Identify which cell holds the provided text, then report its [X, Y] central coordinate. 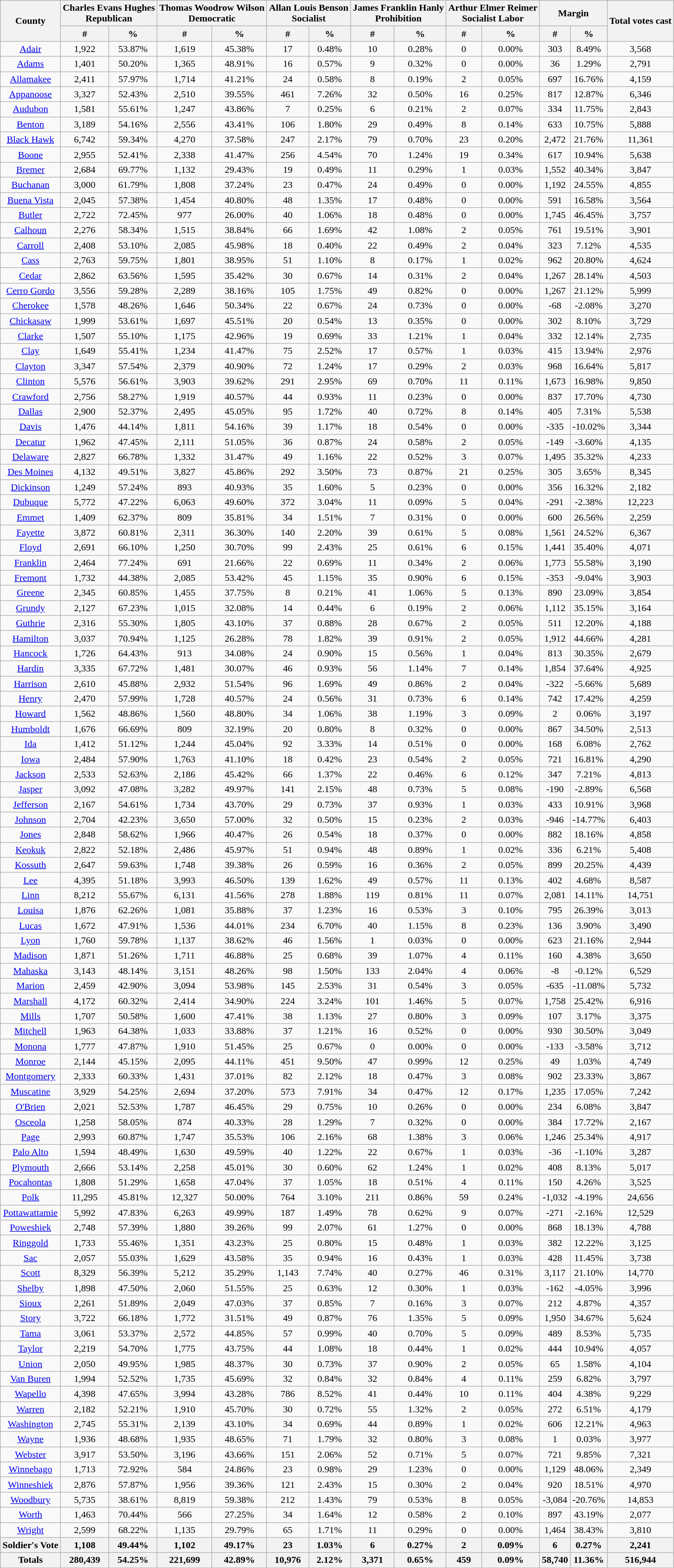
2,704 [85, 820]
Scott [31, 1273]
98 [288, 971]
45.81% [133, 1198]
29.79% [239, 1530]
-1.10% [589, 1152]
404 [555, 1394]
2,276 [85, 230]
Mills [31, 1016]
Harrison [31, 683]
Black Hawk [31, 139]
5,212 [185, 1273]
874 [185, 1122]
1,412 [85, 744]
Monroe [31, 1061]
3,490 [641, 926]
66.18% [133, 1318]
-9.04% [589, 578]
2,900 [85, 411]
1.27% [420, 1228]
21.16% [589, 941]
Woodbury [31, 1500]
4,104 [641, 1364]
4,963 [641, 1424]
9,229 [641, 1394]
2,345 [85, 593]
57.38% [133, 200]
77.24% [133, 563]
55.58% [589, 563]
2,556 [185, 124]
43.58% [239, 1258]
0.59% [330, 865]
1,143 [288, 1273]
12,223 [641, 502]
49.97% [239, 789]
516,944 [641, 1560]
Emmet [31, 517]
-2.08% [589, 306]
58.27% [133, 396]
Buchanan [31, 185]
59.78% [133, 941]
35.15% [589, 608]
6,346 [641, 94]
278 [288, 895]
902 [555, 1076]
Buena Vista [31, 200]
Winneshiek [31, 1485]
48.91% [239, 64]
39.36% [239, 1485]
-3.60% [589, 442]
39.38% [239, 865]
56.39% [133, 1273]
47.08% [133, 789]
47.41% [239, 1016]
50.00% [239, 1198]
4,749 [641, 1061]
1.71% [330, 1530]
43.70% [239, 804]
-162 [555, 1288]
11.45% [589, 1258]
39.55% [239, 94]
347 [555, 774]
2,510 [185, 94]
2,533 [85, 774]
54.61% [133, 804]
764 [288, 1198]
24,656 [641, 1198]
2,822 [85, 850]
408 [555, 1167]
3.10% [330, 1198]
837 [555, 396]
1,697 [185, 321]
Arthur Elmer ReimerSocialist Labor [492, 14]
4,270 [185, 139]
2,095 [185, 1061]
76 [373, 1318]
35.81% [239, 517]
Clay [31, 351]
1,726 [85, 653]
8.13% [589, 1167]
1.07% [420, 956]
43.19% [589, 1515]
17.42% [589, 699]
20.25% [589, 865]
45.70% [239, 1409]
1.51% [330, 517]
37.58% [239, 139]
3.17% [589, 1016]
0.98% [330, 1470]
42.96% [239, 336]
Jackson [31, 774]
Worth [31, 1515]
121 [288, 1485]
-4.05% [589, 1288]
Webster [31, 1454]
3,335 [85, 668]
2.52% [330, 351]
48.65% [239, 1439]
-5.66% [589, 683]
Marion [31, 986]
75 [288, 351]
69 [373, 381]
Johnson [31, 820]
45.88% [133, 683]
1,760 [85, 941]
1,578 [85, 306]
40.90% [239, 366]
43.66% [239, 1454]
4,730 [641, 396]
0.16% [420, 1303]
11.75% [589, 109]
18.51% [589, 1485]
23.33% [589, 1076]
2,735 [641, 336]
Soldier's Vote [31, 1545]
50.20% [133, 64]
67.23% [133, 608]
332 [555, 336]
1,630 [185, 1152]
55 [373, 1409]
2,311 [185, 532]
4,503 [641, 276]
44.38% [133, 578]
33 [373, 336]
37.24% [239, 185]
51.55% [239, 1288]
1,600 [185, 1016]
Boone [31, 154]
3,968 [641, 804]
-0.12% [589, 971]
47.45% [133, 442]
2,763 [85, 260]
45.05% [239, 411]
1,936 [85, 1439]
2.06% [330, 1454]
33.88% [239, 1031]
Ringgold [31, 1243]
4,395 [85, 880]
3,375 [641, 1016]
Keokuk [31, 850]
12.20% [589, 623]
44.11% [239, 1061]
3,189 [85, 124]
3,525 [641, 1182]
52.43% [133, 94]
53.98% [239, 986]
18.13% [589, 1228]
6,742 [85, 139]
4.87% [589, 1303]
305 [555, 472]
3,196 [185, 1454]
573 [288, 1092]
1,351 [185, 1243]
3.33% [330, 744]
70.44% [133, 1515]
59.28% [133, 291]
3,013 [641, 910]
0.91% [420, 638]
0.81% [420, 895]
-4.19% [589, 1198]
Allan Louis BensonSocialist [309, 14]
7.21% [589, 774]
0.85% [330, 1303]
1.50% [330, 971]
2,599 [85, 1530]
0.82% [420, 291]
623 [555, 941]
3,164 [641, 608]
8,587 [641, 880]
1,441 [555, 548]
58.05% [133, 1122]
51.54% [239, 683]
47.04% [239, 1182]
7,242 [641, 1092]
37.20% [239, 1092]
105 [288, 291]
Kossuth [31, 865]
49.51% [133, 472]
55.41% [133, 351]
1,247 [185, 109]
150 [555, 1182]
3,854 [641, 593]
2,827 [85, 457]
31.51% [239, 1318]
1,476 [85, 426]
5,017 [641, 1167]
Poweshiek [31, 1228]
2,955 [85, 154]
2,186 [185, 774]
35.88% [239, 910]
356 [555, 487]
17.05% [589, 1092]
1,732 [85, 578]
3.65% [589, 472]
140 [288, 532]
21.66% [239, 563]
61 [373, 1228]
259 [555, 1379]
1.88% [330, 895]
1,629 [185, 1258]
1,912 [555, 638]
71 [288, 1439]
1,250 [185, 548]
1,552 [555, 170]
691 [185, 563]
4,917 [641, 1137]
3,287 [641, 1152]
-291 [555, 502]
4,925 [641, 668]
930 [555, 1031]
Hardin [31, 668]
461 [288, 94]
160 [555, 956]
3,810 [641, 1530]
60.81% [133, 532]
Monona [31, 1046]
8,345 [641, 472]
6,063 [185, 502]
303 [555, 49]
136 [555, 926]
34.08% [239, 653]
40.47% [239, 835]
6,263 [185, 1213]
Pocahontas [31, 1182]
60.33% [133, 1076]
6.70% [330, 926]
224 [288, 1001]
68.22% [133, 1530]
46.50% [239, 880]
4.68% [589, 880]
42 [373, 230]
Clinton [31, 381]
45.38% [239, 49]
-10.02% [589, 426]
13.94% [589, 351]
40.33% [239, 1122]
4,071 [641, 548]
1,658 [185, 1182]
1,235 [555, 1092]
451 [288, 1061]
56.61% [133, 381]
45.98% [239, 245]
1,733 [85, 1243]
51.45% [239, 1046]
Clarke [31, 336]
2,694 [185, 1092]
Jefferson [31, 804]
12.87% [589, 94]
12.21% [589, 1424]
Thomas Woodrow WilsonDemocratic [212, 14]
1,963 [85, 1031]
51.26% [133, 956]
Ida [31, 744]
59.75% [133, 260]
168 [555, 744]
63.56% [133, 276]
51.12% [133, 744]
0.88% [330, 623]
-8 [555, 971]
3,125 [641, 1243]
2,338 [185, 154]
10.91% [589, 804]
3,993 [185, 880]
16.76% [589, 79]
2,666 [85, 1167]
Carroll [31, 245]
2.95% [330, 381]
34.67% [589, 1318]
145 [288, 986]
96 [288, 683]
43.41% [239, 124]
59.63% [133, 865]
11,295 [85, 1198]
962 [555, 260]
67.72% [133, 668]
30.50% [589, 1031]
1,137 [185, 941]
51.05% [239, 442]
920 [555, 1485]
34.50% [589, 729]
Sioux [31, 1303]
92 [288, 744]
2,259 [641, 517]
1,880 [185, 1228]
2,049 [185, 1303]
55.46% [133, 1243]
3,094 [185, 986]
433 [555, 804]
1.56% [330, 941]
1,332 [185, 457]
49.59% [239, 1152]
1.82% [330, 638]
60.85% [133, 593]
372 [288, 502]
59.34% [133, 139]
415 [555, 351]
3,556 [85, 291]
0.37% [420, 835]
3,049 [641, 1031]
Union [31, 1364]
444 [555, 1348]
52.53% [133, 1107]
52.37% [133, 411]
7.26% [330, 94]
47.65% [133, 1394]
18.16% [589, 835]
Osceola [31, 1122]
3,757 [641, 215]
2,745 [85, 1424]
1,135 [185, 1530]
8.52% [330, 1394]
0.68% [330, 956]
292 [288, 472]
334 [555, 109]
761 [555, 230]
Dallas [31, 411]
2,876 [85, 1485]
2,258 [185, 1167]
2,610 [85, 683]
Totals [31, 1560]
617 [555, 154]
4,357 [641, 1303]
101 [373, 1001]
Total votes cast [641, 21]
6,529 [641, 971]
2,459 [85, 986]
2,679 [641, 653]
1,777 [85, 1046]
1,876 [85, 910]
511 [555, 623]
2,762 [641, 744]
1.16% [330, 457]
1,125 [185, 638]
53.61% [133, 321]
6.82% [589, 1379]
41.10% [239, 759]
1,495 [555, 457]
2,414 [185, 1001]
8.49% [589, 49]
3,722 [85, 1318]
2.17% [330, 139]
2,111 [185, 442]
4,159 [641, 79]
14,770 [641, 1273]
4,057 [641, 1348]
-149 [555, 442]
786 [288, 1394]
66.69% [133, 729]
0.43% [420, 1258]
3,347 [85, 366]
45.01% [239, 1167]
Page [31, 1137]
1,772 [185, 1318]
0.40% [330, 245]
0.42% [330, 759]
19.51% [589, 230]
Mitchell [31, 1031]
2,513 [641, 729]
4.54% [330, 154]
1,758 [555, 1001]
Lyon [31, 941]
43.23% [239, 1243]
Lucas [31, 926]
57.87% [133, 1485]
Tama [31, 1333]
38.62% [239, 941]
1,365 [185, 64]
2,349 [641, 1470]
2,848 [85, 835]
48.14% [133, 971]
55.30% [133, 623]
38.84% [239, 230]
1,935 [185, 1439]
5,576 [85, 381]
72.45% [133, 215]
45.51% [239, 321]
O'Brien [31, 1107]
2,060 [185, 1288]
1.72% [330, 411]
3,270 [641, 306]
0.71% [420, 1454]
8.10% [589, 321]
45.15% [133, 1061]
James Franklin HanlyProhibition [398, 14]
402 [555, 880]
2,944 [641, 941]
1,801 [185, 260]
428 [555, 1258]
11.36% [589, 1560]
1,581 [85, 109]
1,773 [555, 563]
23.09% [589, 593]
1.14% [420, 668]
107 [555, 1016]
3,977 [641, 1439]
10,976 [288, 1560]
3,371 [373, 1560]
3,190 [641, 563]
591 [555, 200]
2,470 [85, 699]
57.97% [133, 79]
6,131 [185, 895]
Humboldt [31, 729]
1.49% [330, 1213]
Montgomery [31, 1076]
70.94% [133, 638]
1.13% [330, 1016]
9,850 [641, 381]
3,994 [185, 1394]
Crawford [31, 396]
32.19% [239, 729]
Hamilton [31, 638]
1,775 [185, 1348]
Sac [31, 1258]
893 [185, 487]
Plymouth [31, 1167]
49.44% [133, 1545]
4,813 [641, 774]
64.43% [133, 653]
5,408 [641, 850]
8.53% [589, 1333]
1,562 [85, 714]
913 [185, 653]
3,729 [641, 321]
3,827 [185, 472]
280,439 [85, 1560]
52.63% [133, 774]
7,321 [641, 1454]
2,289 [185, 291]
813 [555, 653]
5,538 [641, 411]
3,117 [555, 1273]
Benton [31, 124]
13 [373, 321]
221,699 [185, 1560]
3,929 [85, 1092]
7.31% [589, 411]
37.75% [239, 593]
1,594 [85, 1152]
2,722 [85, 215]
2,862 [85, 276]
2,241 [641, 1545]
0.24% [510, 1198]
2,219 [85, 1348]
3,151 [185, 971]
1.75% [330, 291]
35.53% [239, 1137]
42.90% [133, 986]
Cerro Gordo [31, 291]
52.52% [133, 1379]
584 [185, 1470]
1,258 [85, 1122]
606 [555, 1424]
5,638 [641, 154]
977 [185, 215]
Fremont [31, 578]
1,401 [85, 64]
35.40% [589, 548]
Audubon [31, 109]
29.43% [239, 170]
57.54% [133, 366]
2,993 [85, 1137]
1,431 [185, 1076]
38.95% [239, 260]
1,805 [185, 623]
26.56% [589, 517]
3,327 [85, 94]
2,045 [85, 200]
44.85% [239, 1333]
6,568 [641, 789]
3,867 [641, 1076]
16.58% [589, 200]
40.80% [239, 200]
-1,032 [555, 1198]
1,999 [85, 321]
48.86% [133, 714]
Cherokee [31, 306]
-635 [555, 986]
21.10% [589, 1273]
382 [555, 1243]
8,212 [85, 895]
6,916 [641, 1001]
6,367 [641, 532]
57.99% [133, 699]
302 [555, 321]
3,738 [641, 1258]
57.90% [133, 759]
County [31, 21]
55.03% [133, 1258]
2,756 [85, 396]
49.60% [239, 502]
53.42% [239, 578]
2,127 [85, 608]
5,772 [85, 502]
42.23% [133, 820]
60.87% [133, 1137]
57.24% [133, 487]
Madison [31, 956]
17.70% [589, 396]
62.26% [133, 910]
Iowa [31, 759]
Bremer [31, 170]
867 [555, 729]
Dickinson [31, 487]
25.42% [589, 1001]
4,788 [641, 1228]
46.88% [239, 956]
1.46% [420, 1001]
56 [373, 668]
4,535 [641, 245]
-946 [555, 820]
Henry [31, 699]
44.01% [239, 926]
4,290 [641, 759]
53.50% [133, 1454]
53.10% [133, 245]
24.86% [239, 1470]
0.28% [420, 49]
2,843 [641, 109]
1,956 [185, 1485]
-353 [555, 578]
1,714 [185, 79]
Margin [574, 14]
2,144 [85, 1061]
64.38% [133, 1031]
51.29% [133, 1182]
Greene [31, 593]
1,745 [555, 215]
72.92% [133, 1470]
-271 [555, 1213]
3,797 [641, 1379]
3,282 [185, 789]
45.97% [239, 850]
14.11% [589, 895]
1.37% [330, 774]
82 [288, 1076]
47.91% [133, 926]
72 [288, 366]
Davis [31, 426]
16.98% [589, 381]
53.87% [133, 49]
62.37% [133, 517]
51.89% [133, 1303]
54.70% [133, 1348]
Muscatine [31, 1092]
58.34% [133, 230]
1,994 [85, 1379]
272 [555, 1409]
2,081 [555, 895]
1,672 [85, 926]
38.16% [239, 291]
2,691 [85, 548]
Marshall [31, 1001]
Winnebago [31, 1470]
Linn [31, 895]
336 [555, 850]
1,108 [85, 1545]
795 [555, 910]
1.64% [330, 1515]
-3.58% [589, 1046]
-2.16% [589, 1213]
1.17% [330, 426]
7.74% [330, 1273]
2,464 [85, 563]
17.72% [589, 1122]
0.26% [420, 1107]
6,403 [641, 820]
3,197 [641, 714]
2,316 [85, 623]
3.04% [330, 502]
31.47% [239, 457]
1,102 [185, 1545]
1,244 [185, 744]
25.34% [589, 1137]
26.39% [589, 910]
2,050 [85, 1364]
26.00% [239, 215]
Franklin [31, 563]
3,000 [85, 185]
50.58% [133, 1016]
697 [555, 79]
817 [555, 94]
Adams [31, 64]
3,061 [85, 1333]
34.90% [239, 1001]
57 [288, 1333]
323 [555, 245]
489 [555, 1333]
-335 [555, 426]
5,689 [641, 683]
Van Buren [31, 1379]
55.61% [133, 109]
59.38% [239, 1500]
Fayette [31, 532]
4,970 [641, 1485]
48.80% [239, 714]
Clayton [31, 366]
1,747 [185, 1137]
0.46% [420, 774]
57.00% [239, 820]
1,561 [555, 532]
Hancock [31, 653]
Jasper [31, 789]
53.37% [133, 1333]
Appanoose [31, 94]
890 [555, 593]
1.10% [330, 260]
5,624 [641, 1318]
68 [373, 1137]
-68 [555, 306]
4,281 [641, 638]
1,454 [185, 200]
9.85% [589, 1454]
1,081 [185, 910]
1.38% [420, 1137]
8,329 [85, 1273]
95 [288, 411]
35.29% [239, 1273]
1,112 [555, 608]
5,992 [85, 1213]
1.80% [330, 124]
1.62% [330, 880]
-3,084 [555, 1500]
3,568 [641, 49]
1,763 [185, 759]
Charles Evans HughesRepublican [109, 14]
12.14% [589, 336]
45.04% [239, 744]
47 [373, 1061]
60.32% [133, 1001]
2,411 [85, 79]
-14.77% [589, 820]
-133 [555, 1046]
2,379 [185, 366]
50.34% [239, 306]
47.22% [133, 502]
Adair [31, 49]
-190 [555, 789]
21.76% [589, 139]
1,455 [185, 593]
45.86% [239, 472]
70 [373, 154]
291 [288, 381]
Dubuque [31, 502]
1,811 [185, 426]
58.62% [133, 835]
868 [555, 1228]
1.32% [420, 1409]
2,791 [641, 64]
4,179 [641, 1409]
14,853 [641, 1500]
27 [373, 1016]
47.50% [133, 1288]
Wayne [31, 1439]
49.99% [239, 1213]
2.53% [330, 986]
1,748 [185, 865]
55.10% [133, 336]
Delaware [31, 457]
48.68% [133, 1439]
2.15% [330, 789]
0.75% [330, 1107]
Grundy [31, 608]
7.91% [330, 1092]
1,464 [555, 1530]
139 [288, 880]
7.12% [589, 245]
20.80% [589, 260]
4.26% [589, 1182]
12,529 [641, 1213]
5,888 [641, 124]
16.81% [589, 759]
3,037 [85, 638]
1,595 [185, 276]
2,021 [85, 1107]
1,246 [555, 1137]
1,711 [185, 956]
1,409 [85, 517]
51.18% [133, 880]
0.36% [420, 865]
0.63% [330, 1288]
1,481 [185, 668]
38.61% [133, 1500]
897 [555, 1515]
2,976 [641, 351]
59 [464, 1198]
2,572 [185, 1333]
4,398 [85, 1394]
24.52% [589, 532]
30.07% [239, 668]
2,486 [185, 850]
1,192 [555, 185]
5,999 [641, 291]
459 [464, 1560]
39.26% [239, 1228]
1,507 [85, 336]
66.78% [133, 457]
1.60% [330, 487]
1.19% [420, 714]
4,233 [641, 457]
2,495 [185, 411]
2,333 [85, 1076]
69.77% [133, 170]
-20.76% [589, 1500]
0.20% [510, 139]
1,854 [555, 668]
882 [555, 835]
1,735 [185, 1379]
Pottawattamie [31, 1213]
41.21% [239, 79]
1,728 [185, 699]
4,858 [641, 835]
141 [288, 789]
Floyd [31, 548]
1,033 [185, 1031]
1,966 [185, 835]
5,732 [641, 986]
1.22% [330, 1152]
Wright [31, 1530]
0.35% [420, 321]
1,249 [85, 487]
566 [185, 1515]
4,439 [641, 865]
384 [555, 1122]
0.12% [510, 774]
Calhoun [31, 230]
37.01% [239, 1076]
1,536 [185, 926]
1,919 [185, 396]
1.05% [330, 1182]
6.21% [589, 850]
1,649 [85, 351]
1,515 [185, 230]
211 [373, 1198]
3,344 [641, 426]
43.75% [239, 1348]
4,132 [85, 472]
2.16% [330, 1137]
3.50% [330, 472]
1,015 [185, 608]
73 [373, 472]
-2.38% [589, 502]
1,922 [85, 49]
2,748 [85, 1228]
3,901 [641, 230]
1.79% [330, 1439]
-322 [555, 683]
Wapello [31, 1394]
Cedar [31, 276]
49.17% [239, 1545]
3.90% [589, 926]
35.32% [589, 457]
1.43% [330, 1500]
21 [464, 472]
Shelby [31, 1288]
2,647 [85, 865]
4,172 [85, 1001]
Lee [31, 880]
-36 [555, 1152]
10.75% [589, 124]
1,707 [85, 1016]
3,564 [641, 200]
1,463 [85, 1515]
12,327 [185, 1198]
256 [288, 154]
48.49% [133, 1152]
26.28% [239, 638]
27.25% [239, 1515]
3,996 [641, 1288]
40.93% [239, 487]
Washington [31, 1424]
1,787 [185, 1107]
1,234 [185, 351]
1,985 [185, 1364]
47.87% [133, 1046]
2,057 [85, 1258]
21.12% [589, 291]
58,740 [555, 1560]
52.18% [133, 850]
119 [373, 895]
Guthrie [31, 623]
1,734 [185, 804]
43.86% [239, 109]
61.79% [133, 185]
44.14% [133, 426]
36.30% [239, 532]
1.58% [589, 1364]
4,624 [641, 260]
2,472 [555, 139]
0.65% [420, 1560]
1,673 [555, 381]
1,898 [85, 1288]
14,751 [641, 895]
66.10% [133, 548]
5,817 [641, 366]
1,871 [85, 956]
1,175 [185, 336]
2.04% [420, 971]
Cass [31, 260]
187 [288, 1213]
37.64% [589, 668]
30.70% [239, 548]
40.34% [589, 170]
3.24% [330, 1001]
3,872 [85, 532]
28.14% [589, 276]
0.60% [330, 1167]
2.07% [330, 1228]
45.42% [239, 774]
39.62% [239, 381]
35.42% [239, 276]
48.37% [239, 1364]
1,950 [555, 1318]
-11.08% [589, 986]
55.67% [133, 895]
57.39% [133, 1228]
1,646 [185, 306]
4,135 [641, 442]
4,855 [641, 185]
151 [288, 1454]
Des Moines [31, 472]
38.43% [589, 1530]
30.35% [589, 653]
8,819 [185, 1500]
Palo Alto [31, 1152]
633 [555, 124]
600 [555, 517]
4,259 [641, 699]
52.41% [133, 154]
2,684 [85, 170]
49.95% [133, 1364]
Decatur [31, 442]
1,129 [555, 1470]
1,676 [85, 729]
742 [555, 699]
16.32% [589, 487]
Chickasaw [31, 321]
Warren [31, 1409]
2.20% [330, 532]
Taylor [31, 1348]
52 [373, 1454]
6.51% [589, 1409]
2,077 [641, 1515]
47.03% [239, 1303]
11,361 [641, 139]
2,408 [85, 245]
2,484 [85, 759]
133 [373, 971]
2,139 [185, 1424]
247 [288, 139]
Allamakee [31, 79]
3,917 [85, 1454]
47.83% [133, 1213]
1,619 [185, 49]
Louisa [31, 910]
Polk [31, 1198]
4,188 [641, 623]
-2.89% [589, 789]
968 [555, 366]
1,713 [85, 1470]
Butler [31, 215]
32.08% [239, 608]
62 [373, 1167]
41.56% [239, 895]
1,962 [85, 442]
Mahaska [31, 971]
45 [288, 578]
Howard [31, 714]
3,712 [641, 1046]
405 [555, 411]
2,932 [185, 683]
44.66% [589, 638]
Jones [31, 835]
24.55% [589, 185]
12.22% [589, 1243]
53.14% [133, 1167]
43.28% [239, 1394]
1,132 [185, 170]
16.64% [589, 366]
55.31% [133, 1424]
45.69% [239, 1379]
Story [31, 1318]
42.89% [239, 1560]
48.06% [589, 1470]
3,143 [85, 971]
3,092 [85, 789]
1,560 [185, 714]
899 [555, 865]
2,261 [85, 1303]
9.50% [330, 1061]
0.62% [420, 1213]
52.21% [133, 1409]
